For the text-containing cell, return its midpoint in [x, y] coordinate format. 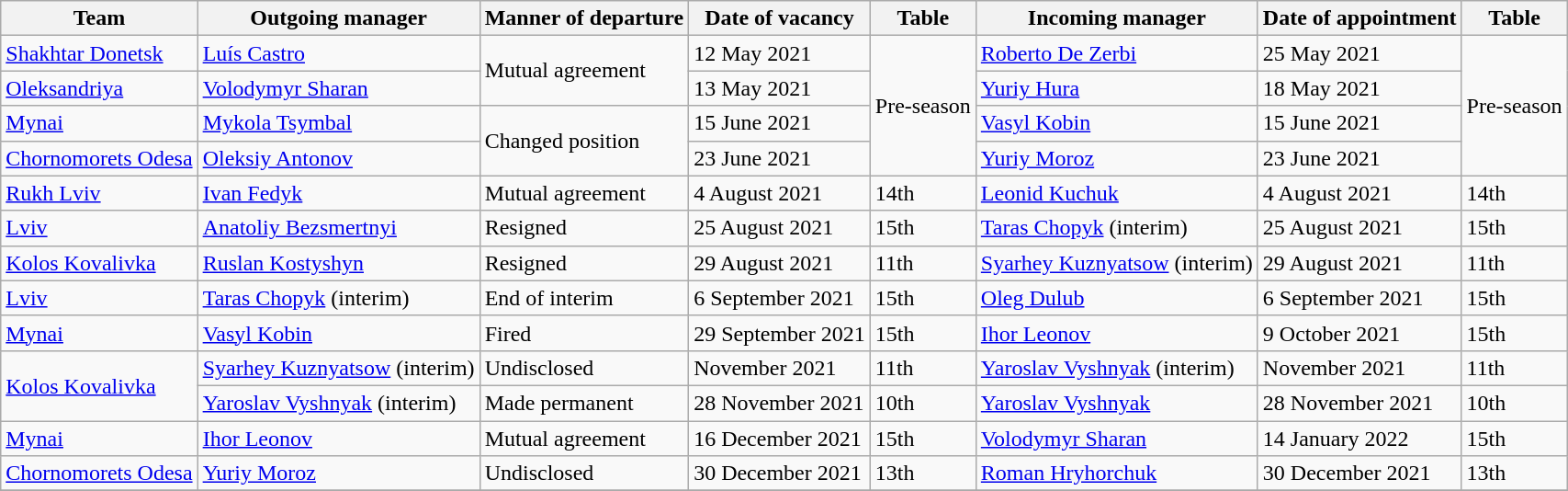
Ivan Fedyk [338, 193]
End of interim [584, 298]
Luís Castro [338, 53]
Manner of departure [584, 18]
18 May 2021 [1359, 88]
Made permanent [584, 403]
13 May 2021 [780, 88]
14 January 2022 [1359, 439]
Outgoing manager [338, 18]
Fired [584, 333]
Yuriy Hura [1117, 88]
Rukh Lviv [99, 193]
29 September 2021 [780, 333]
Roberto De Zerbi [1117, 53]
Date of vacancy [780, 18]
Anatoliy Bezsmertnyi [338, 228]
Oleksiy Antonov [338, 158]
9 October 2021 [1359, 333]
12 May 2021 [780, 53]
Oleg Dulub [1117, 298]
Leonid Kuchuk [1117, 193]
25 May 2021 [1359, 53]
Ruslan Kostyshyn [338, 263]
Incoming manager [1117, 18]
Mykola Tsymbal [338, 123]
Yaroslav Vyshnyak [1117, 403]
Oleksandriya [99, 88]
Roman Hryhorchuk [1117, 474]
Changed position [584, 141]
Shakhtar Donetsk [99, 53]
Team [99, 18]
Date of appointment [1359, 18]
16 December 2021 [780, 439]
